From the cell containing the given text, extract its center point as (X, Y) coordinate. 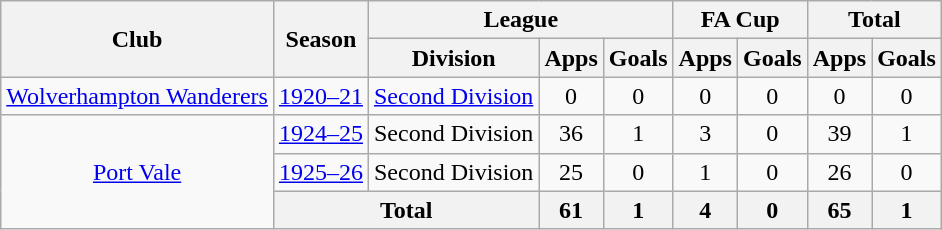
1925–26 (320, 172)
FA Cup (740, 20)
1924–25 (320, 134)
Club (138, 39)
4 (705, 210)
Port Vale (138, 172)
61 (571, 210)
Wolverhampton Wanderers (138, 96)
25 (571, 172)
Season (320, 39)
3 (705, 134)
League (520, 20)
Division (453, 58)
26 (839, 172)
36 (571, 134)
65 (839, 210)
1920–21 (320, 96)
39 (839, 134)
